From the cell containing the given text, extract its center point as [x, y] coordinate. 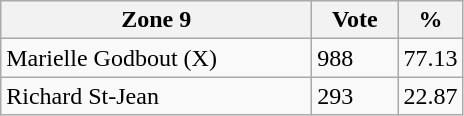
Zone 9 [156, 20]
77.13 [430, 58]
22.87 [430, 96]
Vote [355, 20]
Richard St-Jean [156, 96]
Marielle Godbout (X) [156, 58]
% [430, 20]
293 [355, 96]
988 [355, 58]
